Extract the [x, y] coordinate from the center of the cell holding the provided text.  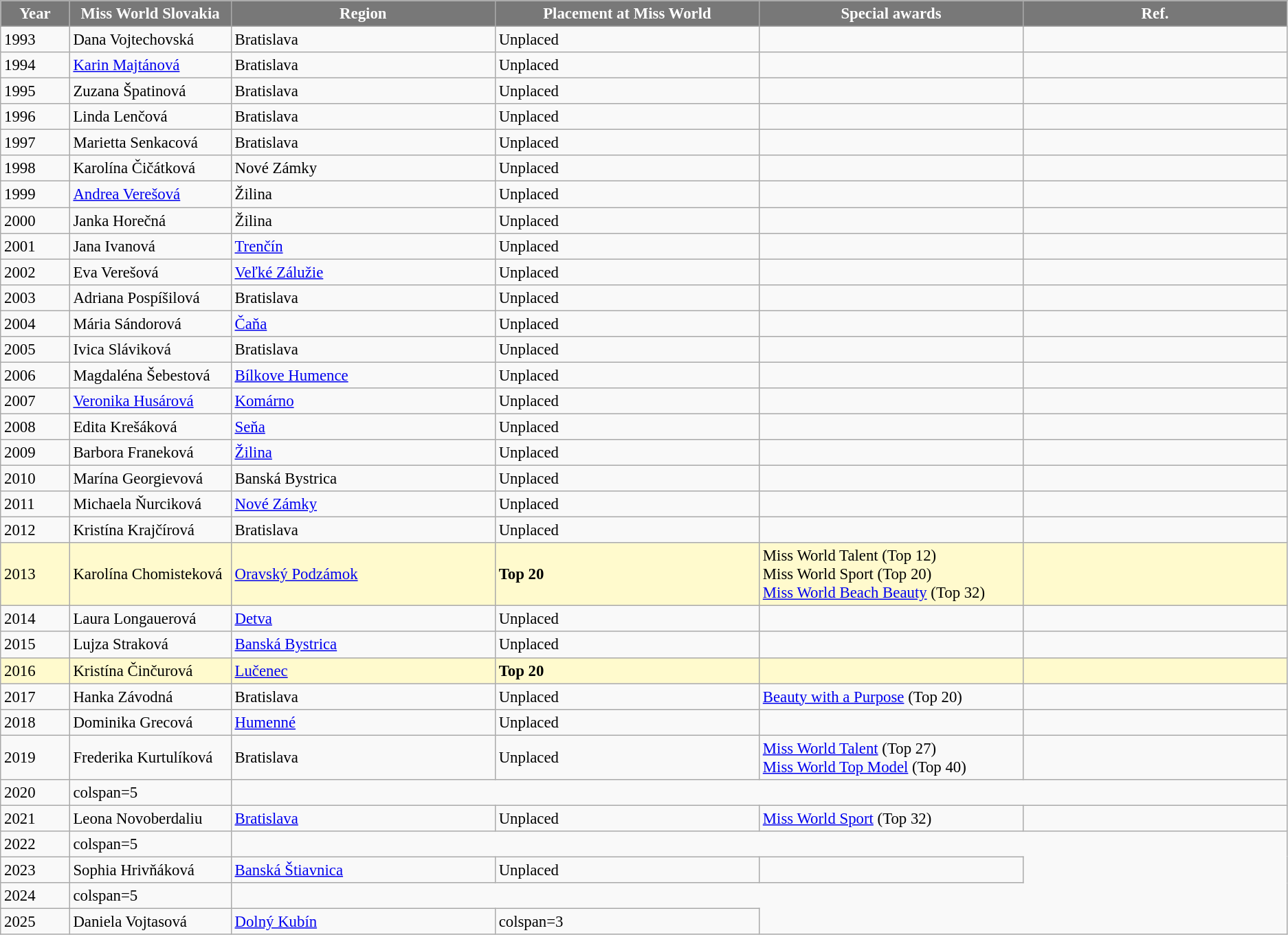
1999 [35, 194]
Marietta Senkacová [150, 143]
Sophia Hrivňáková [150, 870]
Seňa [363, 427]
2011 [35, 504]
2022 [35, 844]
Oravský Podzámok [363, 574]
Dolný Kubín [363, 922]
Adriana Pospíšilová [150, 297]
1996 [35, 117]
2005 [35, 350]
2001 [35, 246]
2014 [35, 619]
Marína Georgievová [150, 479]
1993 [35, 40]
Miss World Talent (Top 27)Miss World Top Model (Top 40) [891, 757]
Laura Longauerová [150, 619]
Lučenec [363, 671]
2016 [35, 671]
Ivica Sláviková [150, 350]
Miss World Slovakia [150, 14]
2015 [35, 645]
Ref. [1155, 14]
Frederika Kurtulíková [150, 757]
2021 [35, 818]
2017 [35, 697]
2009 [35, 453]
Bílkove Humence [363, 375]
Detva [363, 619]
2012 [35, 530]
Edita Krešáková [150, 427]
Dominika Grecová [150, 722]
2020 [35, 793]
colspan=3 [627, 922]
2018 [35, 722]
2025 [35, 922]
Karin Majtánová [150, 65]
1995 [35, 91]
Karolína Chomisteková [150, 574]
1994 [35, 65]
Jana Ivanová [150, 246]
Veronika Husárová [150, 401]
Beauty with a Purpose (Top 20) [891, 697]
2004 [35, 324]
Daniela Vojtasová [150, 922]
Janka Horečná [150, 221]
2010 [35, 479]
2003 [35, 297]
Trenčín [363, 246]
2013 [35, 574]
Dana Vojtechovská [150, 40]
2000 [35, 221]
Special awards [891, 14]
2006 [35, 375]
2023 [35, 870]
Region [363, 14]
Magdaléna Šebestová [150, 375]
1997 [35, 143]
Čaňa [363, 324]
Karolína Čičátková [150, 168]
Leona Novoberdaliu [150, 818]
Linda Lenčová [150, 117]
Hanka Závodná [150, 697]
Kristína Krajčírová [150, 530]
Miss World Talent (Top 12)Miss World Sport (Top 20)Miss World Beach Beauty (Top 32) [891, 574]
Banská Štiavnica [363, 870]
2002 [35, 272]
2019 [35, 757]
Mária Sándorová [150, 324]
Zuzana Špatinová [150, 91]
Lujza Straková [150, 645]
2024 [35, 896]
Michaela Ňurciková [150, 504]
Barbora Franeková [150, 453]
1998 [35, 168]
Humenné [363, 722]
Veľké Zálužie [363, 272]
Eva Verešová [150, 272]
Year [35, 14]
Komárno [363, 401]
2007 [35, 401]
Miss World Sport (Top 32) [891, 818]
Placement at Miss World [627, 14]
2008 [35, 427]
Andrea Verešová [150, 194]
Kristína Činčurová [150, 671]
